Locate the cell with the specified text and output its (x, y) center coordinate. 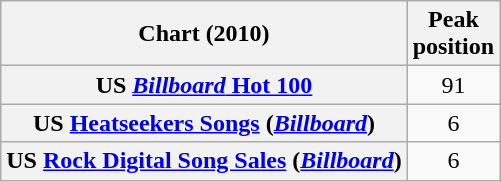
US Rock Digital Song Sales (Billboard) (204, 161)
91 (453, 85)
Chart (2010) (204, 34)
Peak position (453, 34)
US Heatseekers Songs (Billboard) (204, 123)
US Billboard Hot 100 (204, 85)
